Capture the cell that displays the provided text and extract its (X, Y) central coordinate. 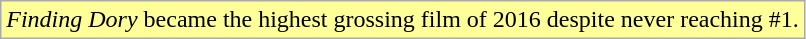
Finding Dory became the highest grossing film of 2016 despite never reaching #1. (403, 20)
